Extract the (x, y) coordinate from the center of the cell holding the provided text.  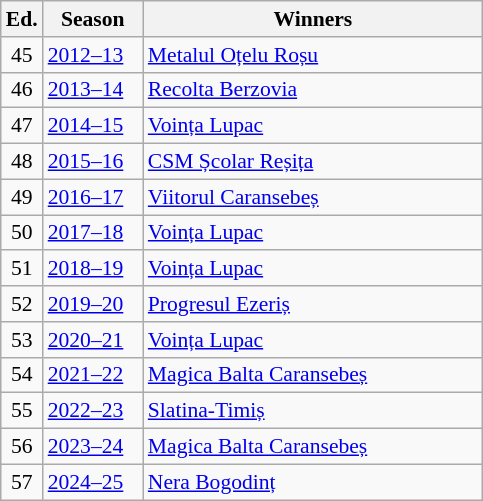
2023–24 (93, 447)
2014–15 (93, 126)
50 (22, 233)
52 (22, 304)
54 (22, 375)
2018–19 (93, 269)
2013–14 (93, 90)
56 (22, 447)
57 (22, 482)
Metalul Oțelu Roșu (313, 55)
Recolta Berzovia (313, 90)
48 (22, 162)
Season (93, 19)
2017–18 (93, 233)
Progresul Ezeriș (313, 304)
Slatina-Timiș (313, 411)
2022–23 (93, 411)
46 (22, 90)
55 (22, 411)
2019–20 (93, 304)
47 (22, 126)
51 (22, 269)
2016–17 (93, 197)
49 (22, 197)
2015–16 (93, 162)
CSM Școlar Reșița (313, 162)
2024–25 (93, 482)
45 (22, 55)
2020–21 (93, 340)
Nera Bogodinț (313, 482)
Ed. (22, 19)
53 (22, 340)
2021–22 (93, 375)
Viitorul Caransebeș (313, 197)
2012–13 (93, 55)
Winners (313, 19)
